Identify which cell holds the provided text, then report its (x, y) central coordinate. 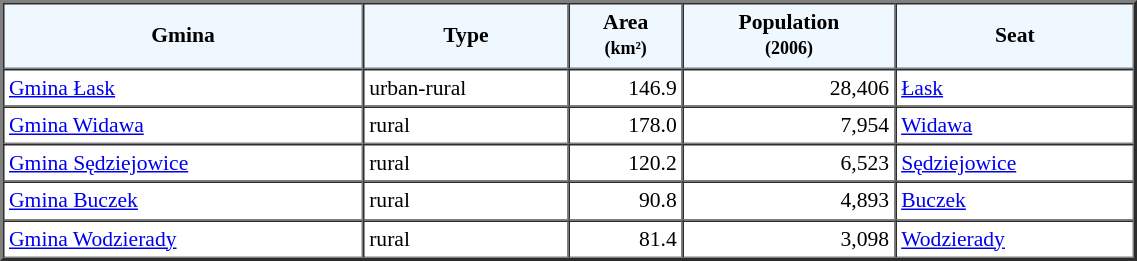
Gmina Wodzierady (183, 239)
178.0 (626, 125)
Gmina Sędziejowice (183, 163)
Wodzierady (1014, 239)
Seat (1014, 36)
Sędziejowice (1014, 163)
Population(2006) (789, 36)
Gmina (183, 36)
120.2 (626, 163)
28,406 (789, 87)
Type (466, 36)
Łask (1014, 87)
7,954 (789, 125)
90.8 (626, 201)
Area(km²) (626, 36)
6,523 (789, 163)
Gmina Widawa (183, 125)
Gmina Łask (183, 87)
3,098 (789, 239)
146.9 (626, 87)
Gmina Buczek (183, 201)
urban-rural (466, 87)
4,893 (789, 201)
Widawa (1014, 125)
81.4 (626, 239)
Buczek (1014, 201)
